Scan for the cell matching the given text and deliver its (X, Y) coordinate at center. 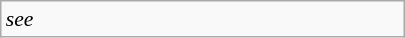
see (203, 19)
